Search for the cell housing the specified text and yield its (x, y) center coordinate. 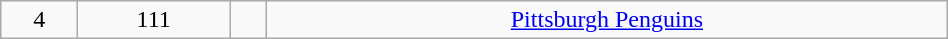
Pittsburgh Penguins (608, 20)
111 (154, 20)
4 (40, 20)
